Find where the given text appears and provide that cell's center as (X, Y) coordinate. 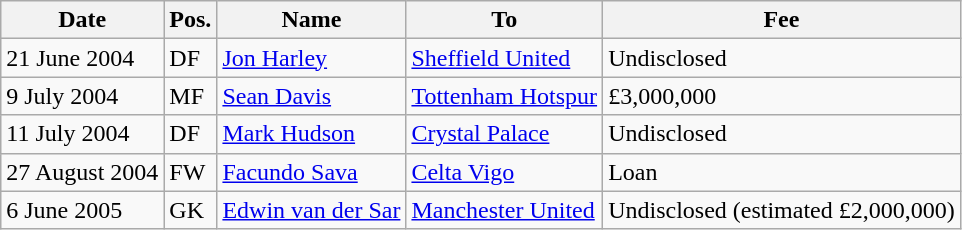
27 August 2004 (82, 172)
Loan (782, 172)
Facundo Sava (312, 172)
Celta Vigo (504, 172)
9 July 2004 (82, 96)
£3,000,000 (782, 96)
11 July 2004 (82, 134)
Mark Hudson (312, 134)
Fee (782, 20)
Crystal Palace (504, 134)
Sheffield United (504, 58)
6 June 2005 (82, 210)
Date (82, 20)
Pos. (190, 20)
Jon Harley (312, 58)
To (504, 20)
Sean Davis (312, 96)
Tottenham Hotspur (504, 96)
21 June 2004 (82, 58)
FW (190, 172)
Edwin van der Sar (312, 210)
Manchester United (504, 210)
GK (190, 210)
Undisclosed (estimated £2,000,000) (782, 210)
Name (312, 20)
MF (190, 96)
